Locate the cell with the specified text and output its (X, Y) center coordinate. 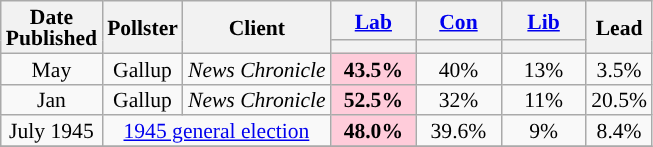
32% (458, 100)
Con (458, 20)
9% (544, 132)
20.5% (619, 100)
48.0% (374, 132)
Pollster (142, 27)
Lab (374, 20)
July 1945 (52, 132)
Lib (544, 20)
Client (257, 27)
8.4% (619, 132)
39.6% (458, 132)
40% (458, 68)
52.5% (374, 100)
Jan (52, 100)
May (52, 68)
3.5% (619, 68)
11% (544, 100)
13% (544, 68)
43.5% (374, 68)
Lead (619, 27)
DatePublished (52, 27)
1945 general election (216, 132)
